Detect which cell encompasses the target text, then output its [x, y] center coordinate. 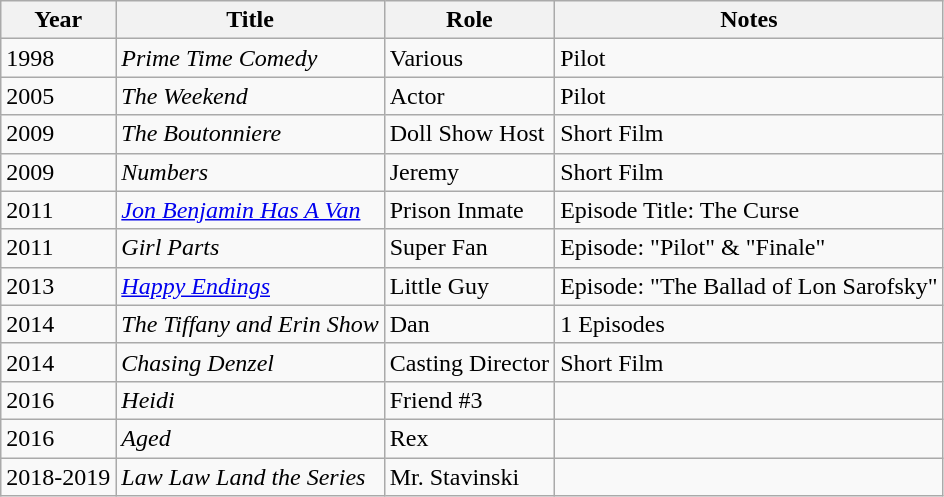
Girl Parts [250, 248]
1998 [58, 58]
Casting Director [469, 362]
Episode: "The Ballad of Lon Sarofsky" [750, 286]
Role [469, 20]
2013 [58, 286]
Friend #3 [469, 400]
The Tiffany and Erin Show [250, 324]
1 Episodes [750, 324]
2018-2019 [58, 477]
Year [58, 20]
Episode Title: The Curse [750, 210]
Little Guy [469, 286]
2005 [58, 96]
Jon Benjamin Has A Van [250, 210]
Super Fan [469, 248]
Prime Time Comedy [250, 58]
The Weekend [250, 96]
Numbers [250, 172]
Aged [250, 438]
Chasing Denzel [250, 362]
Heidi [250, 400]
Mr. Stavinski [469, 477]
Notes [750, 20]
Various [469, 58]
Episode: "Pilot" & "Finale" [750, 248]
Rex [469, 438]
Doll Show Host [469, 134]
Dan [469, 324]
The Boutonniere [250, 134]
Happy Endings [250, 286]
Actor [469, 96]
Jeremy [469, 172]
Title [250, 20]
Law Law Land the Series [250, 477]
Prison Inmate [469, 210]
